Return (X, Y) of the center of cell containing provided text 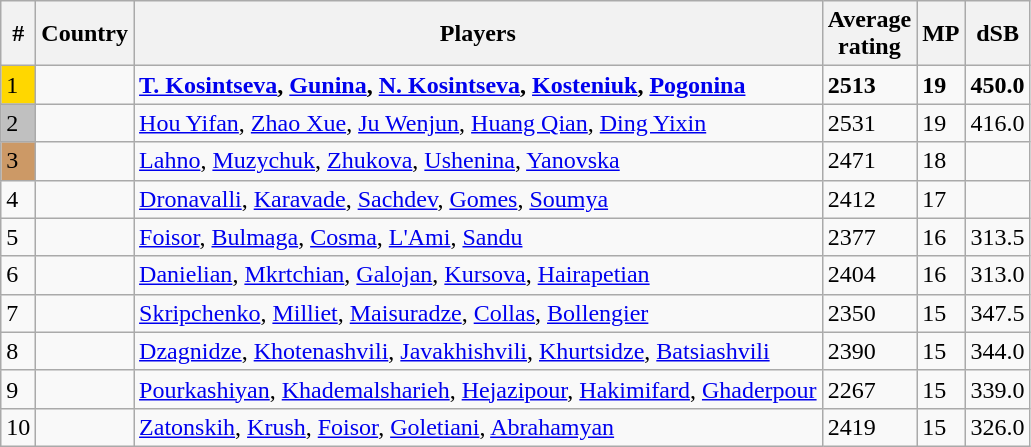
Country (85, 34)
# (18, 34)
7 (18, 313)
Foisor, Bulmaga, Cosma, L'Ami, Sandu (478, 237)
344.0 (998, 351)
326.0 (998, 427)
Players (478, 34)
313.5 (998, 237)
450.0 (998, 85)
Dronavalli, Karavade, Sachdev, Gomes, Soumya (478, 199)
8 (18, 351)
Skripchenko, Milliet, Maisuradze, Collas, Bollengier (478, 313)
2390 (870, 351)
9 (18, 389)
2412 (870, 199)
Dzagnidze, Khotenashvili, Javakhishvili, Khurtsidze, Batsiashvili (478, 351)
2267 (870, 389)
18 (941, 161)
339.0 (998, 389)
1 (18, 85)
416.0 (998, 123)
313.0 (998, 275)
2377 (870, 237)
10 (18, 427)
Lahno, Muzychuk, Zhukova, Ushenina, Yanovska (478, 161)
Hou Yifan, Zhao Xue, Ju Wenjun, Huang Qian, Ding Yixin (478, 123)
2350 (870, 313)
2 (18, 123)
Pourkashiyan, Khademalsharieh, Hejazipour, Hakimifard, Ghaderpour (478, 389)
Danielian, Mkrtchian, Galojan, Kursova, Hairapetian (478, 275)
2513 (870, 85)
4 (18, 199)
T. Kosintseva, Gunina, N. Kosintseva, Kosteniuk, Pogonina (478, 85)
Zatonskih, Krush, Foisor, Goletiani, Abrahamyan (478, 427)
2531 (870, 123)
3 (18, 161)
Averagerating (870, 34)
2404 (870, 275)
5 (18, 237)
6 (18, 275)
2471 (870, 161)
dSB (998, 34)
MP (941, 34)
17 (941, 199)
2419 (870, 427)
347.5 (998, 313)
